Scan for the cell matching the given text and deliver its [x, y] coordinate at center. 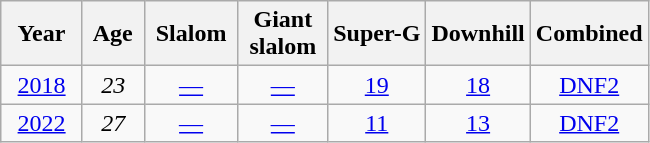
Giant slalom [283, 34]
Combined [589, 34]
Super-G [377, 34]
13 [478, 123]
Downhill [478, 34]
18 [478, 85]
27 [113, 123]
23 [113, 85]
2018 [42, 85]
19 [377, 85]
Year [42, 34]
Slalom [191, 34]
2022 [42, 123]
11 [377, 123]
Age [113, 34]
